Locate the cell with the specified text and output its (x, y) center coordinate. 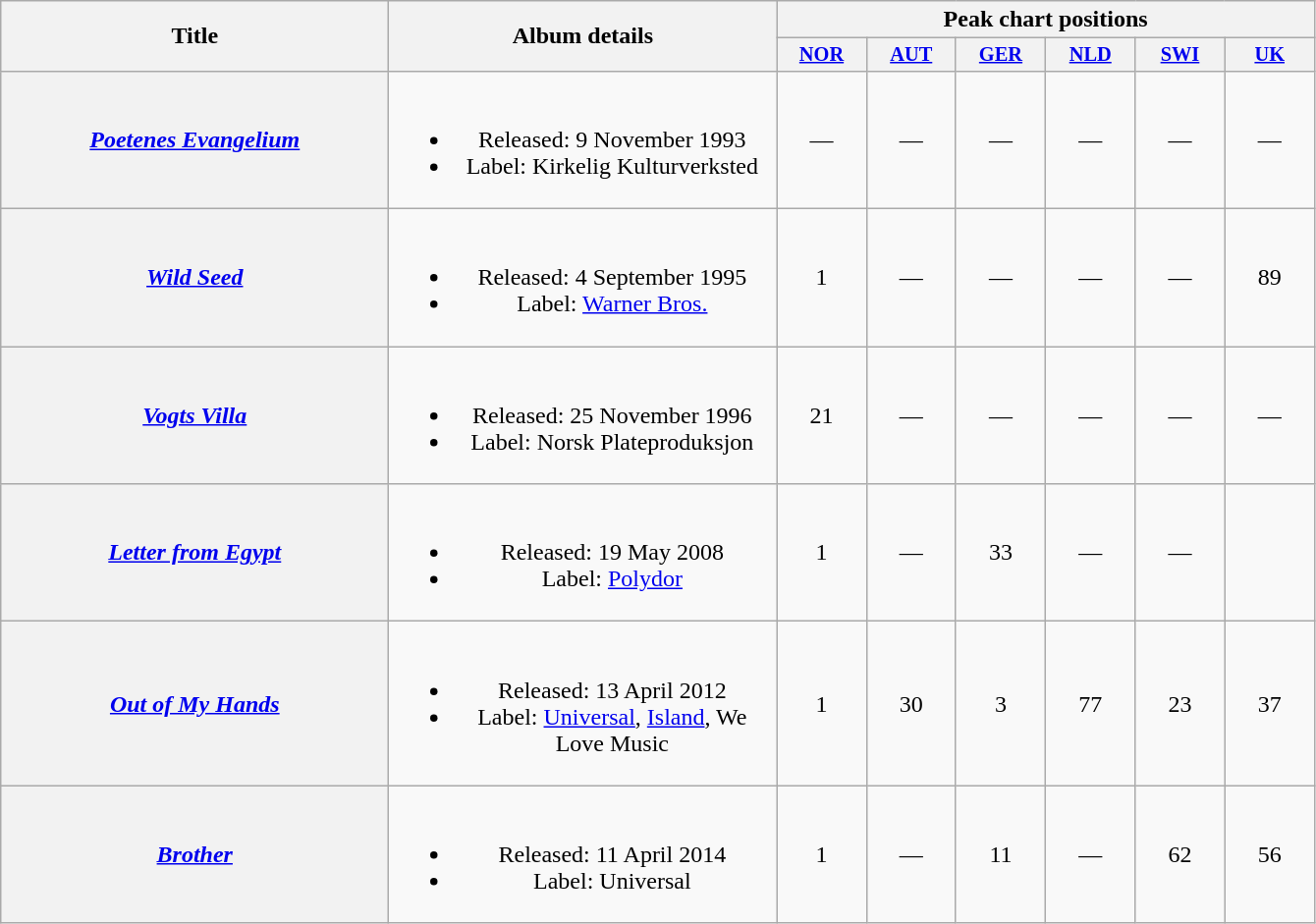
Vogts Villa (194, 415)
11 (1000, 854)
77 (1090, 703)
AUT (911, 55)
GER (1000, 55)
Released: 9 November 1993Label: Kirkelig Kulturverksted (583, 139)
Letter from Egypt (194, 553)
33 (1000, 553)
SWI (1180, 55)
62 (1180, 854)
Released: 4 September 1995Label: Warner Bros. (583, 278)
Album details (583, 36)
30 (911, 703)
Wild Seed (194, 278)
21 (821, 415)
Brother (194, 854)
UK (1269, 55)
Out of My Hands (194, 703)
89 (1269, 278)
Released: 25 November 1996Label: Norsk Plateproduksjon (583, 415)
3 (1000, 703)
Peak chart positions (1045, 20)
23 (1180, 703)
Title (194, 36)
Released: 11 April 2014Label: Universal (583, 854)
56 (1269, 854)
Poetenes Evangelium (194, 139)
37 (1269, 703)
Released: 19 May 2008Label: Polydor (583, 553)
NLD (1090, 55)
Released: 13 April 2012Label: Universal, Island, We Love Music (583, 703)
NOR (821, 55)
